Detect which cell encompasses the target text, then output its [X, Y] center coordinate. 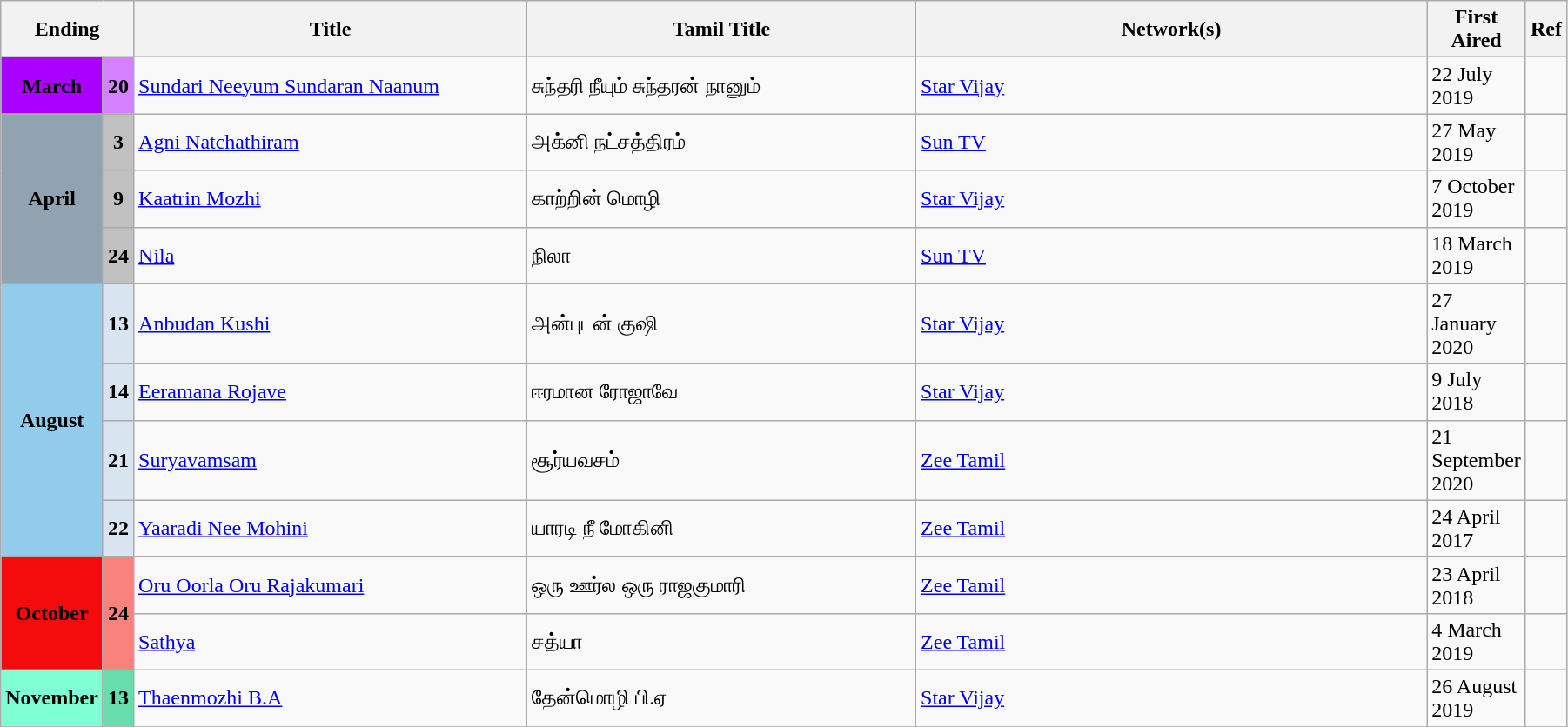
Eeramana Rojave [331, 391]
7 October 2019 [1477, 198]
Tamil Title [722, 30]
சுந்தரி நீயும் சுந்தரன் நானும் [722, 85]
Yaaradi Nee Mohini [331, 529]
9 [118, 198]
Oru Oorla Oru Rajakumari [331, 584]
23 April 2018 [1477, 584]
காற்றின் மொழி [722, 198]
26 August 2019 [1477, 697]
Suryavamsam [331, 460]
சூர்யவசம் [722, 460]
Kaatrin Mozhi [331, 198]
Network(s) [1171, 30]
April [52, 198]
August [52, 420]
14 [118, 391]
Ref [1545, 30]
ஒரு ஊர்ல ஒரு ராஜகுமாரி [722, 584]
தேன்மொழி பி.ஏ [722, 697]
22 [118, 529]
21 September 2020 [1477, 460]
21 [118, 460]
Anbudan Kushi [331, 323]
Nila [331, 256]
9 July 2018 [1477, 391]
சத்யா [722, 642]
Ending [68, 30]
Agni Natchathiram [331, 143]
அக்னி நட்சத்திரம் [722, 143]
Sundari Neeyum Sundaran Naanum [331, 85]
October [52, 613]
27 January 2020 [1477, 323]
யாரடி நீ மோகினி [722, 529]
Sathya [331, 642]
27 May 2019 [1477, 143]
ஈரமான ரோஜாவே [722, 391]
அன்புடன் குஷி [722, 323]
3 [118, 143]
18 March 2019 [1477, 256]
Title [331, 30]
Thaenmozhi B.A [331, 697]
March [52, 85]
நிலா [722, 256]
22 July 2019 [1477, 85]
20 [118, 85]
First Aired [1477, 30]
24 April 2017 [1477, 529]
4 March 2019 [1477, 642]
November [52, 697]
